Capture the cell that displays the provided text and extract its (x, y) central coordinate. 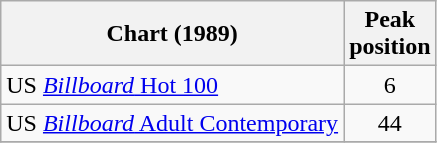
44 (390, 123)
US Billboard Adult Contemporary (172, 123)
US Billboard Hot 100 (172, 85)
Peakposition (390, 34)
6 (390, 85)
Chart (1989) (172, 34)
